For the text-containing cell, return its midpoint in (x, y) coordinate format. 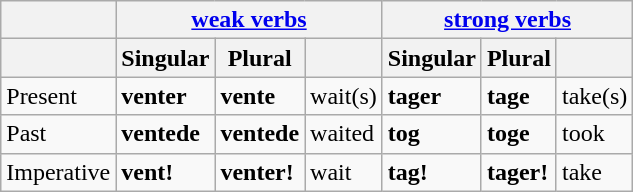
wait(s) (344, 96)
Imperative (58, 172)
tog (432, 134)
weak verbs (250, 20)
venter (166, 96)
Past (58, 134)
toge (518, 134)
took (594, 134)
Present (58, 96)
tag! (432, 172)
vent! (166, 172)
take(s) (594, 96)
tager (432, 96)
tager! (518, 172)
vente (260, 96)
wait (344, 172)
tage (518, 96)
strong verbs (508, 20)
take (594, 172)
waited (344, 134)
venter! (260, 172)
